Return the (x, y) coordinate for the center point of the cell that contains the specified text.  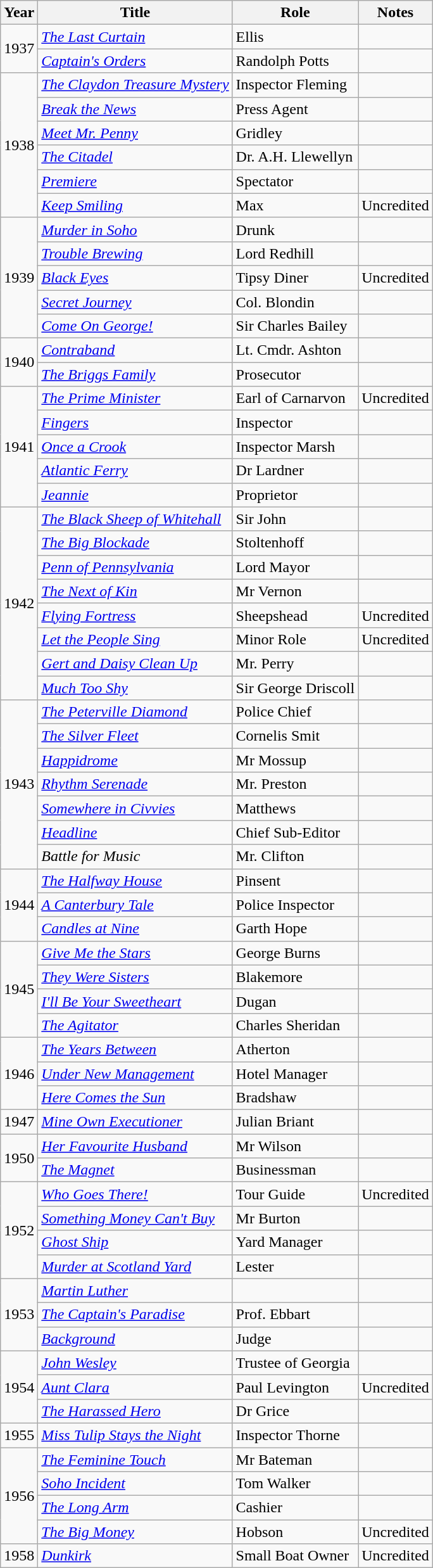
1954 (19, 1387)
Charles Sheridan (295, 1025)
Sheepshead (295, 615)
Sir Charles Bailey (295, 326)
Atlantic Ferry (135, 471)
Dunkirk (135, 1556)
Title (135, 13)
1952 (19, 1230)
Headline (135, 832)
Police Inspector (295, 905)
Cashier (295, 1508)
1947 (19, 1122)
Happidrome (135, 760)
Flying Fortress (135, 615)
1942 (19, 603)
Hotel Manager (295, 1074)
Mr Vernon (295, 591)
Matthews (295, 808)
The Prime Minister (135, 398)
I'll Be Your Sweetheart (135, 1001)
Role (295, 13)
The Harassed Hero (135, 1411)
Martin Luther (135, 1291)
The Next of Kin (135, 591)
Who Goes There! (135, 1194)
Lester (295, 1266)
Prof. Ebbart (295, 1315)
1944 (19, 905)
Mr. Preston (295, 784)
Dr Lardner (295, 471)
Sir George Driscoll (295, 687)
Soho Incident (135, 1484)
Rhythm Serenade (135, 784)
Chief Sub-Editor (295, 832)
Gridley (295, 133)
Mr. Clifton (295, 857)
Trouble Brewing (135, 253)
Ghost Ship (135, 1242)
Contraband (135, 350)
Mr. Perry (295, 663)
Battle for Music (135, 857)
1958 (19, 1556)
1955 (19, 1435)
The Silver Fleet (135, 736)
Something Money Can't Buy (135, 1218)
Garth Hope (295, 929)
Mr Bateman (295, 1459)
Atherton (295, 1049)
John Wesley (135, 1363)
Break the News (135, 109)
Jeannie (135, 495)
Tom Walker (295, 1484)
The Peterville Diamond (135, 712)
Penn of Pennsylvania (135, 567)
Yard Manager (295, 1242)
Julian Briant (295, 1122)
The Big Blockade (135, 543)
Hobson (295, 1532)
Background (135, 1339)
The Last Curtain (135, 37)
The Briggs Family (135, 374)
Meet Mr. Penny (135, 133)
The Long Arm (135, 1508)
Secret Journey (135, 302)
Keep Smiling (135, 205)
Mr Burton (295, 1218)
Miss Tulip Stays the Night (135, 1435)
Once a Crook (135, 447)
The Black Sheep of Whitehall (135, 519)
Captain's Orders (135, 61)
Dugan (295, 1001)
Minor Role (295, 639)
Gert and Daisy Clean Up (135, 663)
Tour Guide (295, 1194)
They Were Sisters (135, 977)
Mr Wilson (295, 1146)
Her Favourite Husband (135, 1146)
The Halfway House (135, 881)
Black Eyes (135, 277)
Drunk (295, 229)
Tipsy Diner (295, 277)
The Agitator (135, 1025)
Bradshaw (295, 1098)
1941 (19, 447)
Stoltenhoff (295, 543)
1956 (19, 1495)
Col. Blondin (295, 302)
The Captain's Paradise (135, 1315)
Notes (396, 13)
Proprietor (295, 495)
Fingers (135, 423)
1945 (19, 989)
1943 (19, 784)
Somewhere in Civvies (135, 808)
Dr Grice (295, 1411)
Judge (295, 1339)
Much Too Shy (135, 687)
Randolph Potts (295, 61)
Cornelis Smit (295, 736)
Inspector Thorne (295, 1435)
Come On George! (135, 326)
Police Chief (295, 712)
Small Boat Owner (295, 1556)
Let the People Sing (135, 639)
Candles at Nine (135, 929)
Businessman (295, 1170)
George Burns (295, 953)
Inspector Marsh (295, 447)
Premiere (135, 181)
Max (295, 205)
1946 (19, 1073)
Prosecutor (295, 374)
Murder at Scotland Yard (135, 1266)
Aunt Clara (135, 1387)
Inspector (295, 423)
Press Agent (295, 109)
Pinsent (295, 881)
Lt. Cmdr. Ashton (295, 350)
The Big Money (135, 1532)
Earl of Carnarvon (295, 398)
Sir John (295, 519)
Spectator (295, 181)
The Feminine Touch (135, 1459)
The Citadel (135, 157)
Ellis (295, 37)
Murder in Soho (135, 229)
Lord Mayor (295, 567)
Dr. A.H. Llewellyn (295, 157)
Paul Levington (295, 1387)
Lord Redhill (295, 253)
Inspector Fleming (295, 85)
1938 (19, 145)
Year (19, 13)
Mr Mossup (295, 760)
The Magnet (135, 1170)
Trustee of Georgia (295, 1363)
Under New Management (135, 1074)
Mine Own Executioner (135, 1122)
Give Me the Stars (135, 953)
1950 (19, 1158)
A Canterbury Tale (135, 905)
1953 (19, 1315)
The Years Between (135, 1049)
The Claydon Treasure Mystery (135, 85)
Here Comes the Sun (135, 1098)
1939 (19, 277)
Blakemore (295, 977)
1937 (19, 49)
1940 (19, 362)
